Determine the (x, y) coordinate at the center of the cell enclosing the given text.  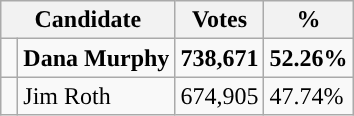
738,671 (220, 58)
Votes (220, 20)
% (308, 20)
47.74% (308, 96)
Jim Roth (96, 96)
Candidate (88, 20)
Dana Murphy (96, 58)
52.26% (308, 58)
674,905 (220, 96)
